Locate the cell with the specified text and output its (x, y) center coordinate. 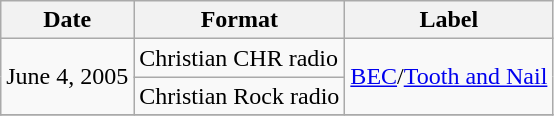
Format (240, 20)
BEC/Tooth and Nail (449, 77)
June 4, 2005 (68, 77)
Date (68, 20)
Christian CHR radio (240, 58)
Christian Rock radio (240, 96)
Label (449, 20)
